Determine the [X, Y] coordinate at the center of the cell enclosing the given text.  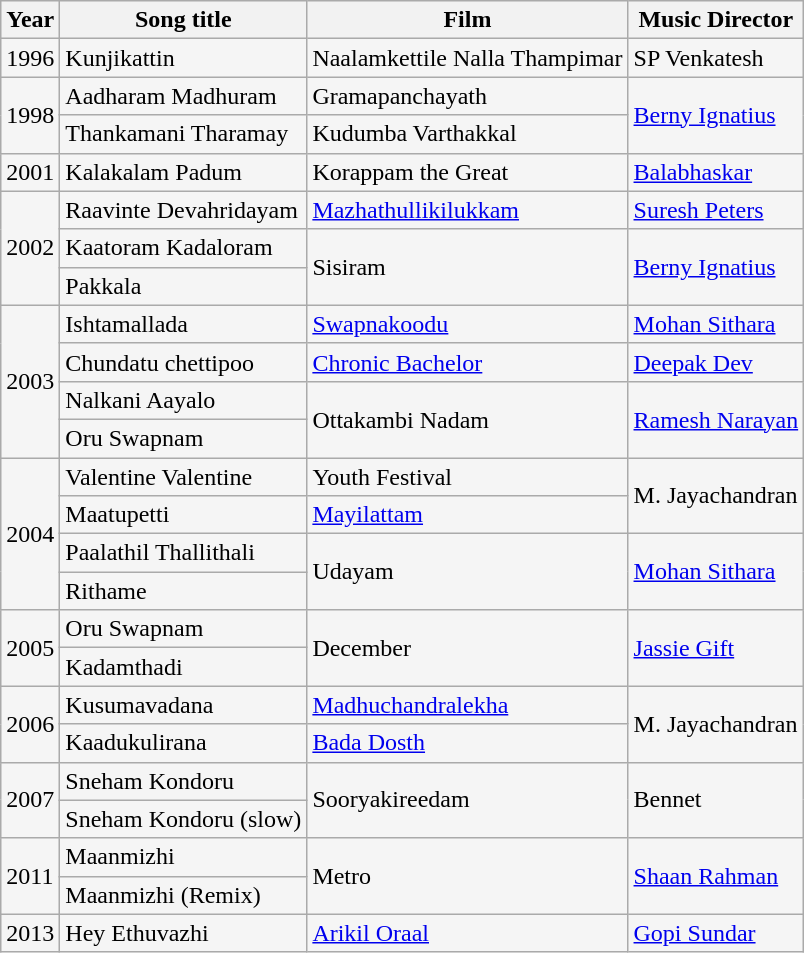
Deepak Dev [716, 362]
Sooryakireedam [468, 800]
Shaan Rahman [716, 876]
2011 [30, 876]
Arikil Oraal [468, 933]
Year [30, 20]
Kudumba Varthakkal [468, 134]
Udayam [468, 572]
Raavinte Devahridayam [184, 210]
Metro [468, 876]
Youth Festival [468, 477]
Gopi Sundar [716, 933]
Mazhathullikilukkam [468, 210]
Kadamthadi [184, 667]
2007 [30, 800]
Chundatu chettipoo [184, 362]
1998 [30, 115]
2002 [30, 248]
Hey Ethuvazhi [184, 933]
Nalkani Aayalo [184, 400]
Ramesh Narayan [716, 419]
Rithame [184, 591]
Kusumavadana [184, 705]
2013 [30, 933]
Maatupetti [184, 515]
Jassie Gift [716, 648]
1996 [30, 58]
Balabhaskar [716, 172]
Song title [184, 20]
December [468, 648]
Film [468, 20]
Pakkala [184, 286]
Naalamkettile Nalla Thampimar [468, 58]
2003 [30, 381]
Chronic Bachelor [468, 362]
Mayilattam [468, 515]
2006 [30, 724]
Suresh Peters [716, 210]
Sneham Kondoru (slow) [184, 819]
2001 [30, 172]
Valentine Valentine [184, 477]
Kunjikattin [184, 58]
2004 [30, 534]
Kalakalam Padum [184, 172]
Sisiram [468, 267]
2005 [30, 648]
Paalathil Thallithali [184, 553]
Bada Dosth [468, 743]
Thankamani Tharamay [184, 134]
Madhuchandralekha [468, 705]
Sneham Kondoru [184, 781]
Ottakambi Nadam [468, 419]
Bennet [716, 800]
Music Director [716, 20]
Gramapanchayath [468, 96]
Ishtamallada [184, 324]
Aadharam Madhuram [184, 96]
Swapnakoodu [468, 324]
Kaatoram Kadaloram [184, 248]
SP Venkatesh [716, 58]
Maanmizhi [184, 857]
Kaadukulirana [184, 743]
Maanmizhi (Remix) [184, 895]
Korappam the Great [468, 172]
